Provide the [X, Y] coordinate of the cell's center where the given text is located.  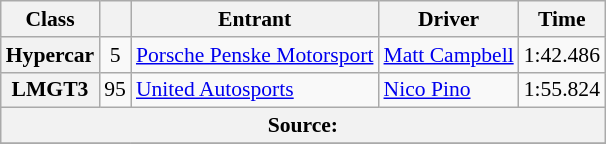
Source: [303, 126]
1:55.824 [562, 90]
Time [562, 19]
United Autosports [255, 90]
Driver [448, 19]
LMGT3 [50, 90]
1:42.486 [562, 55]
Entrant [255, 19]
Matt Campbell [448, 55]
Porsche Penske Motorsport [255, 55]
5 [115, 55]
Nico Pino [448, 90]
Class [50, 19]
95 [115, 90]
Hypercar [50, 55]
